Find where the given text appears and provide that cell's center as [x, y] coordinate. 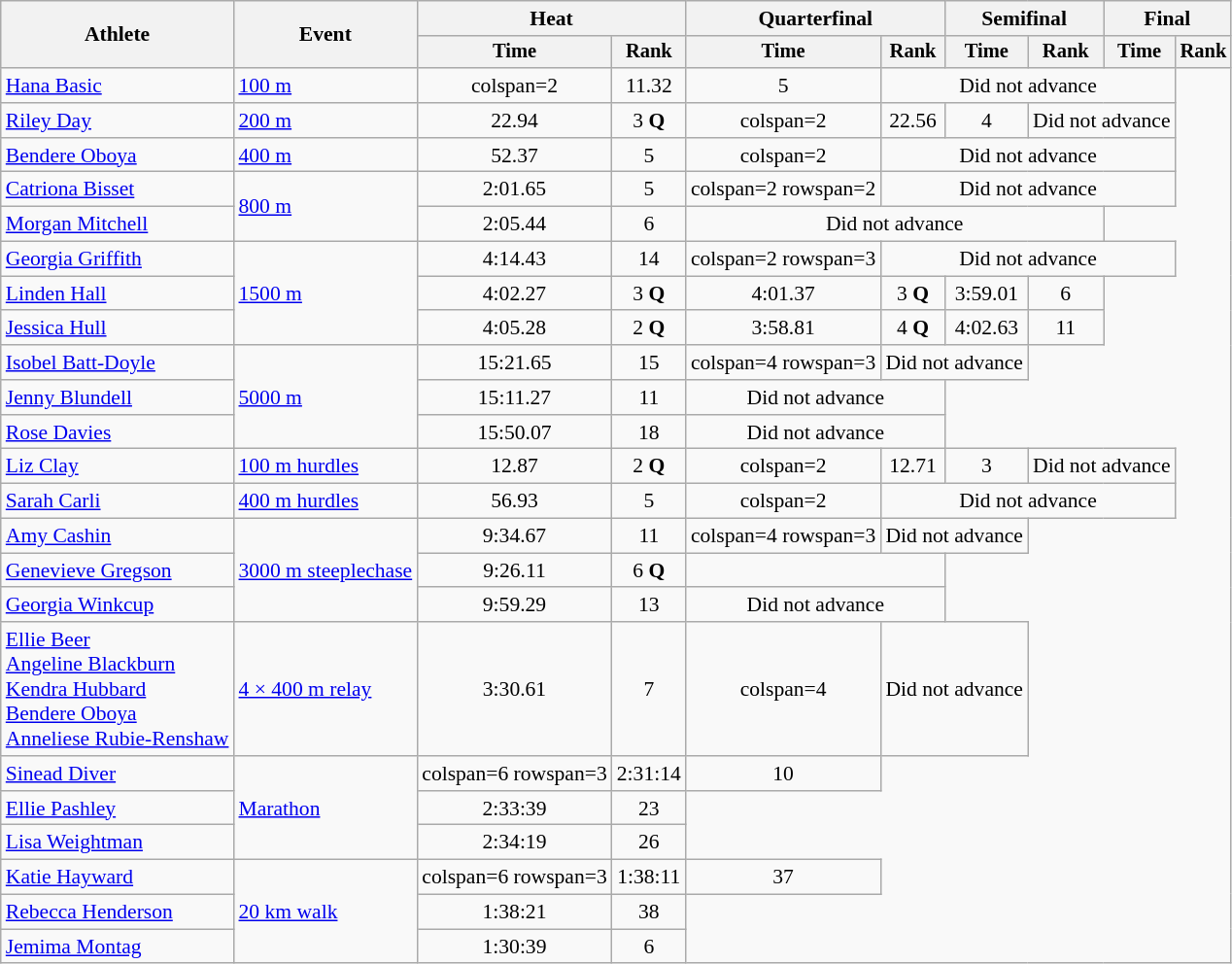
Rose Davies [118, 432]
9:26.11 [515, 570]
4 Q [912, 328]
3000 m steeplechase [325, 571]
38 [649, 912]
Amy Cashin [118, 536]
3:30.61 [515, 689]
2:34:19 [515, 843]
Event [325, 35]
15 [649, 362]
6 Q [649, 570]
14 [649, 259]
100 m [325, 86]
Katie Hayward [118, 878]
1500 m [325, 293]
Georgia Winkcup [118, 605]
Georgia Griffith [118, 259]
4 × 400 m relay [325, 689]
Genevieve Gregson [118, 570]
4:14.43 [515, 259]
colspan=2 rowspan=2 [783, 189]
7 [649, 689]
400 m hurdles [325, 501]
Liz Clay [118, 466]
800 m [325, 206]
Marathon [325, 809]
Ellie BeerAngeline BlackburnKendra HubbardBendere OboyaAnneliese Rubie-Renshaw [118, 689]
200 m [325, 120]
18 [649, 432]
4:02.63 [987, 328]
2:05.44 [515, 224]
5000 m [325, 396]
Sarah Carli [118, 501]
9:34.67 [515, 536]
Catriona Bisset [118, 189]
Heat [552, 18]
Bendere Oboya [118, 155]
2:01.65 [515, 189]
colspan=4 [783, 689]
4:05.28 [515, 328]
15:50.07 [515, 432]
2:31:14 [649, 774]
22.56 [912, 120]
Final [1168, 18]
13 [649, 605]
56.93 [515, 501]
Isobel Batt-Doyle [118, 362]
Rebecca Henderson [118, 912]
12.71 [912, 466]
4:01.37 [783, 293]
12.87 [515, 466]
22.94 [515, 120]
Semifinal [1024, 18]
1:38:11 [649, 878]
Ellie Pashley [118, 809]
colspan=2 rowspan=3 [783, 259]
400 m [325, 155]
9:59.29 [515, 605]
15:11.27 [515, 397]
20 km walk [325, 912]
Sinead Diver [118, 774]
Jemima Montag [118, 947]
2:33:39 [515, 809]
Hana Basic [118, 86]
100 m hurdles [325, 466]
1:38:21 [515, 912]
Jessica Hull [118, 328]
Morgan Mitchell [118, 224]
Riley Day [118, 120]
15:21.65 [515, 362]
3:58.81 [783, 328]
52.37 [515, 155]
11.32 [649, 86]
3:59.01 [987, 293]
Quarterfinal [816, 18]
Lisa Weightman [118, 843]
4:02.27 [515, 293]
1:30:39 [515, 947]
23 [649, 809]
Linden Hall [118, 293]
26 [649, 843]
Jenny Blundell [118, 397]
4 [987, 120]
3 [987, 466]
Athlete [118, 35]
37 [783, 878]
10 [783, 774]
